Return the [x, y] coordinate for the center point of the cell that contains the specified text.  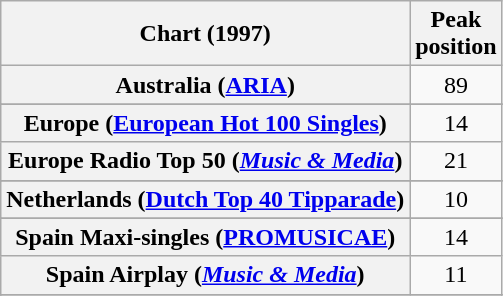
Peakposition [456, 34]
Europe Radio Top 50 (Music & Media) [206, 161]
Spain Maxi-singles (PROMUSICAE) [206, 237]
Spain Airplay (Music & Media) [206, 275]
89 [456, 85]
21 [456, 161]
11 [456, 275]
Netherlands (Dutch Top 40 Tipparade) [206, 199]
10 [456, 199]
Chart (1997) [206, 34]
Europe (European Hot 100 Singles) [206, 123]
Australia (ARIA) [206, 85]
